From the cell containing the given text, extract its center point as [x, y] coordinate. 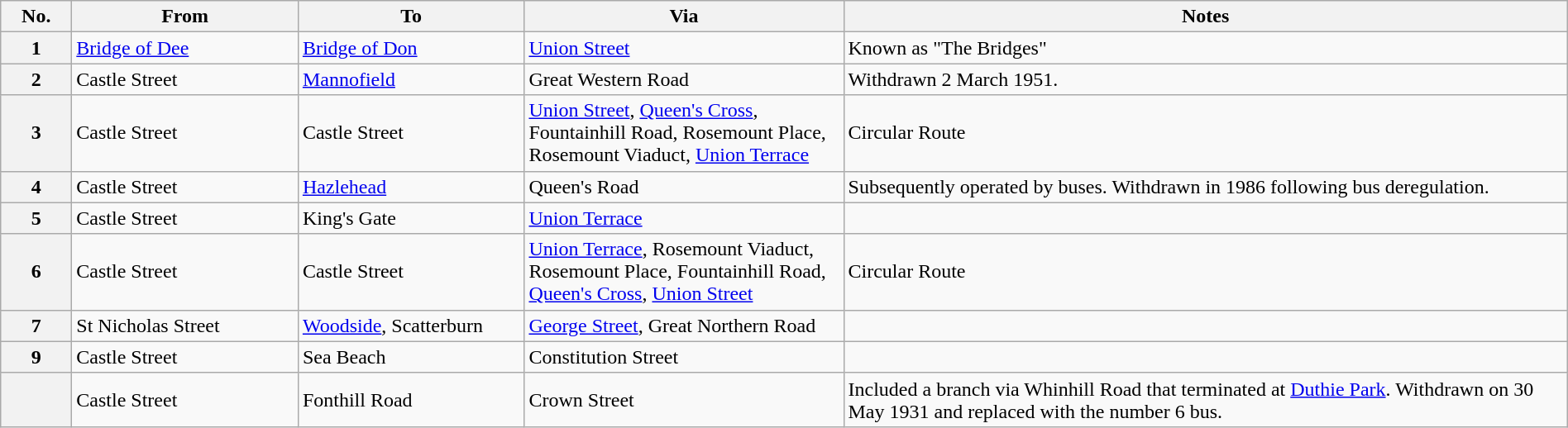
Known as "The Bridges" [1206, 48]
Via [684, 17]
7 [36, 326]
6 [36, 272]
King's Gate [411, 218]
Mannofield [411, 79]
9 [36, 357]
Union Terrace [684, 218]
5 [36, 218]
Queen's Road [684, 187]
Withdrawn 2 March 1951. [1206, 79]
From [185, 17]
Great Western Road [684, 79]
Bridge of Don [411, 48]
Fonthill Road [411, 400]
1 [36, 48]
Subsequently operated by buses. Withdrawn in 1986 following bus deregulation. [1206, 187]
St Nicholas Street [185, 326]
Notes [1206, 17]
Woodside, Scatterburn [411, 326]
No. [36, 17]
Crown Street [684, 400]
Constitution Street [684, 357]
Included a branch via Whinhill Road that terminated at Duthie Park. Withdrawn on 30 May 1931 and replaced with the number 6 bus. [1206, 400]
2 [36, 79]
Union Terrace, Rosemount Viaduct, Rosemount Place, Fountainhill Road, Queen's Cross, Union Street [684, 272]
Sea Beach [411, 357]
To [411, 17]
3 [36, 133]
Bridge of Dee [185, 48]
4 [36, 187]
Hazlehead [411, 187]
Union Street, Queen's Cross, Fountainhill Road, Rosemount Place, Rosemount Viaduct, Union Terrace [684, 133]
Union Street [684, 48]
George Street, Great Northern Road [684, 326]
